Output the (x, y) coordinate of the center of the cell containing the given text.  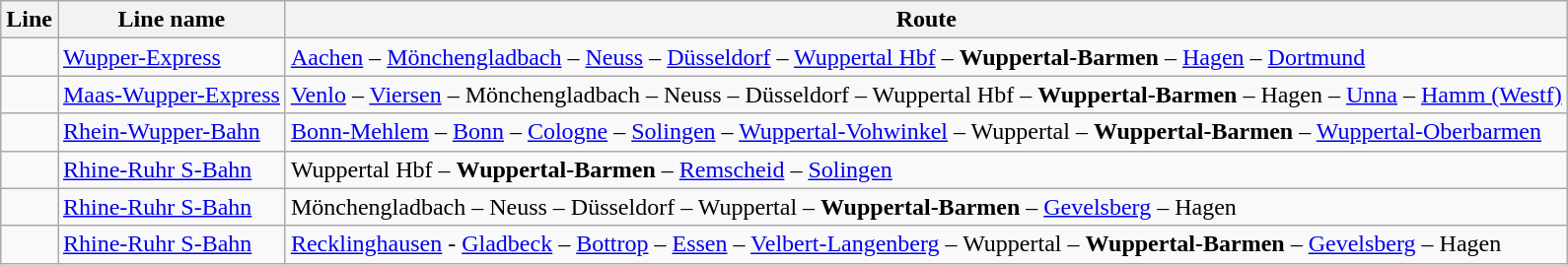
Bonn-Mehlem – Bonn – Cologne – Solingen – Wuppertal-Vohwinkel – Wuppertal – Wuppertal-Barmen – Wuppertal-Oberbarmen (926, 132)
Mönchengladbach – Neuss – Düsseldorf – Wuppertal – Wuppertal-Barmen – Gevelsberg – Hagen (926, 207)
Maas-Wupper-Express (172, 95)
Recklinghausen - Gladbeck – Bottrop – Essen – Velbert-Langenberg – Wuppertal – Wuppertal-Barmen – Gevelsberg – Hagen (926, 244)
Route (926, 20)
Venlo – Viersen – Mönchengladbach – Neuss – Düsseldorf – Wuppertal Hbf – Wuppertal-Barmen – Hagen – Unna – Hamm (Westf) (926, 95)
Line (30, 20)
Aachen – Mönchengladbach – Neuss – Düsseldorf – Wuppertal Hbf – Wuppertal-Barmen – Hagen – Dortmund (926, 57)
Line name (172, 20)
Rhein-Wupper-Bahn (172, 132)
Wuppertal Hbf – Wuppertal-Barmen – Remscheid – Solingen (926, 169)
Wupper-Express (172, 57)
